For the text-containing cell, return its midpoint in [x, y] coordinate format. 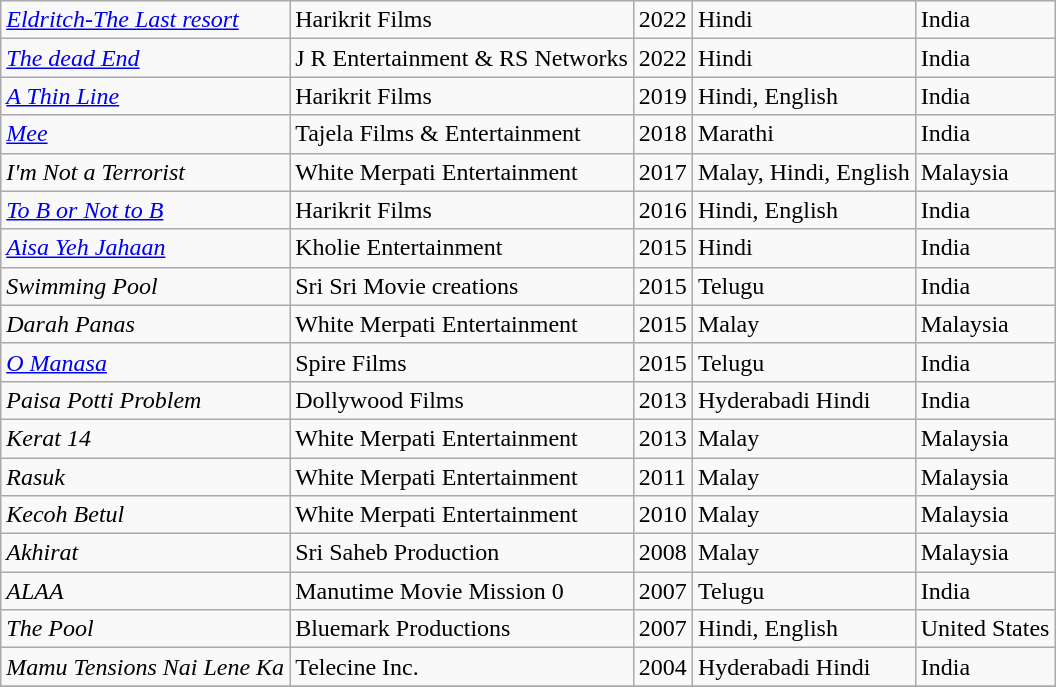
2010 [662, 515]
A Thin Line [146, 96]
Sri Saheb Production [462, 553]
Spire Films [462, 362]
Kecoh Betul [146, 515]
Kerat 14 [146, 438]
2019 [662, 96]
2016 [662, 210]
Kholie Entertainment [462, 248]
J R Entertainment & RS Networks [462, 58]
Paisa Potti Problem [146, 400]
ALAA [146, 591]
Sri Sri Movie creations [462, 286]
2018 [662, 134]
2004 [662, 667]
O Manasa [146, 362]
United States [985, 629]
Marathi [804, 134]
The Pool [146, 629]
2011 [662, 477]
Dollywood Films [462, 400]
2017 [662, 172]
Telecine Inc. [462, 667]
Manutime Movie Mission 0 [462, 591]
Eldritch-The Last resort [146, 20]
Malay, Hindi, English [804, 172]
Akhirat [146, 553]
2008 [662, 553]
Darah Panas [146, 324]
Mee [146, 134]
Tajela Films & Entertainment [462, 134]
Bluemark Productions [462, 629]
To B or Not to B [146, 210]
Rasuk [146, 477]
Aisa Yeh Jahaan [146, 248]
The dead End [146, 58]
Swimming Pool [146, 286]
Mamu Tensions Nai Lene Ka [146, 667]
I'm Not a Terrorist [146, 172]
